Return [x, y] of the center of cell containing provided text 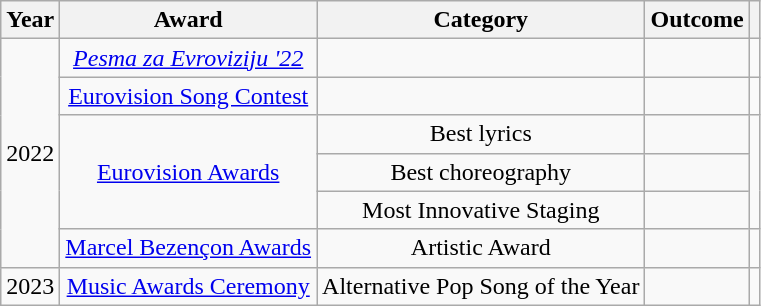
Artistic Award [481, 248]
Award [188, 20]
Most Innovative Staging [481, 210]
Best choreography [481, 172]
Eurovision Awards [188, 172]
Outcome [697, 20]
Pesma za Evroviziju '22 [188, 58]
Year [30, 20]
Alternative Pop Song of the Year [481, 286]
Eurovision Song Contest [188, 96]
Best lyrics [481, 134]
Marcel Bezençon Awards [188, 248]
2023 [30, 286]
Category [481, 20]
2022 [30, 153]
Music Awards Ceremony [188, 286]
